Locate the cell with the specified text and output its (X, Y) center coordinate. 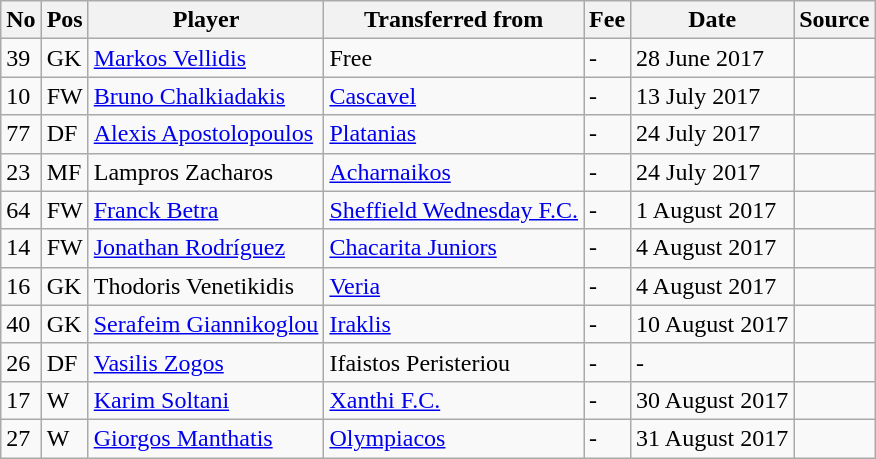
64 (21, 210)
Player (206, 20)
Markos Vellidis (206, 58)
26 (21, 362)
Iraklis (454, 324)
Lampros Zacharos (206, 172)
Olympiacos (454, 438)
Date (712, 20)
Platanias (454, 134)
39 (21, 58)
Jonathan Rodríguez (206, 248)
23 (21, 172)
Xanthi F.C. (454, 400)
Chacarita Juniors (454, 248)
Giorgos Manthatis (206, 438)
10 (21, 96)
Vasilis Zogos (206, 362)
Cascavel (454, 96)
Ifaistos Peristeriou (454, 362)
27 (21, 438)
Fee (608, 20)
No (21, 20)
Franck Betra (206, 210)
30 August 2017 (712, 400)
Bruno Chalkiadakis (206, 96)
Source (834, 20)
77 (21, 134)
31 August 2017 (712, 438)
Pos (64, 20)
Serafeim Giannikoglou (206, 324)
13 July 2017 (712, 96)
MF (64, 172)
14 (21, 248)
Veria (454, 286)
10 August 2017 (712, 324)
Acharnaikos (454, 172)
28 June 2017 (712, 58)
Free (454, 58)
40 (21, 324)
Thodoris Venetikidis (206, 286)
Alexis Apostolopoulos (206, 134)
Karim Soltani (206, 400)
Sheffield Wednesday F.C. (454, 210)
Transferred from (454, 20)
16 (21, 286)
1 August 2017 (712, 210)
17 (21, 400)
